Capture the cell that displays the provided text and extract its [X, Y] central coordinate. 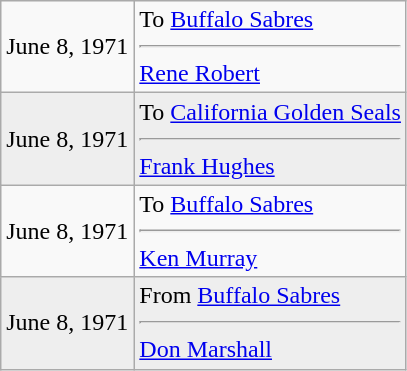
To California Golden SealsFrank Hughes [270, 139]
To Buffalo SabresKen Murray [270, 231]
To Buffalo SabresRene Robert [270, 47]
From Buffalo SabresDon Marshall [270, 323]
